Return [X, Y] of the center of cell containing provided text 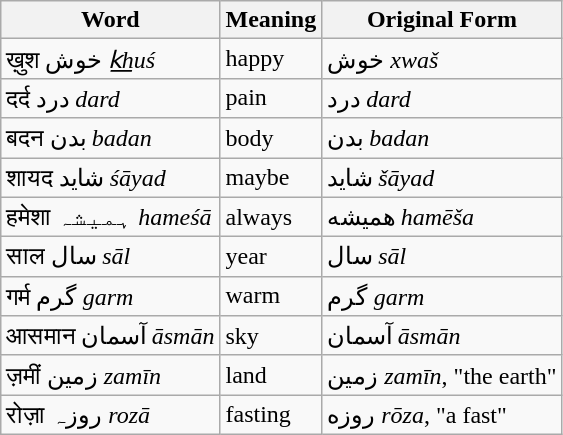
year [271, 257]
زمین zamīn, "the earth" [442, 375]
خوش xwaš [442, 59]
ज़मीं زمین zamīn [110, 375]
fasting [271, 415]
شاید šāyad [442, 178]
गर्म گرم garm [110, 296]
रोज़ा روزہ rozā [110, 415]
درد dard [442, 98]
بدن badan [442, 138]
Meaning [271, 20]
हमेशा ہمیشہ hameśā [110, 217]
Original Form [442, 20]
سال sāl [442, 257]
warm [271, 296]
शायद شاید śāyad [110, 178]
آسمان āsmān [442, 336]
body [271, 138]
روزه rōza, "a fast" [442, 415]
बदन بدن badan [110, 138]
always [271, 217]
साल سال sāl [110, 257]
happy [271, 59]
pain [271, 98]
दर्द درد dard [110, 98]
ख़ुश خوش k͟huś [110, 59]
land [271, 375]
Word [110, 20]
sky [271, 336]
आसमान آسمان āsmān [110, 336]
maybe [271, 178]
همیشه hamēša [442, 217]
گرم garm [442, 296]
